Identify which cell holds the provided text, then report its [x, y] central coordinate. 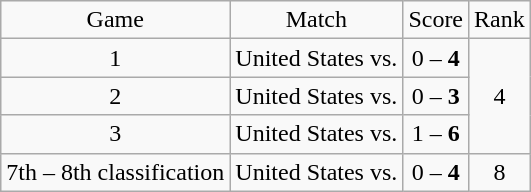
8 [500, 172]
3 [116, 134]
Match [316, 20]
1 – 6 [436, 134]
4 [500, 96]
2 [116, 96]
0 – 3 [436, 96]
7th – 8th classification [116, 172]
Game [116, 20]
Rank [500, 20]
1 [116, 58]
Score [436, 20]
